Detect which cell encompasses the target text, then output its [x, y] center coordinate. 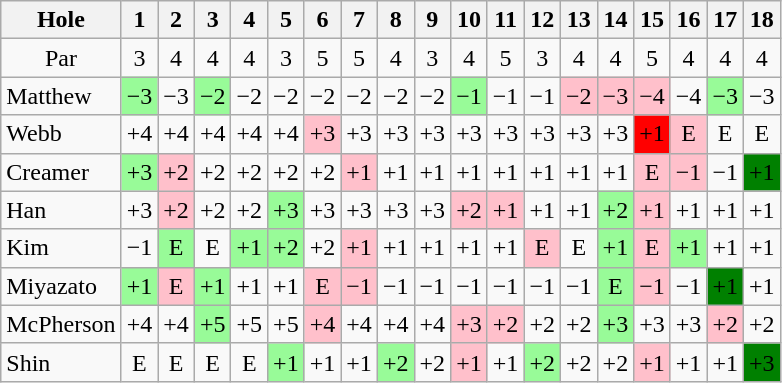
9 [432, 20]
Hole [61, 20]
Matthew [61, 96]
12 [542, 20]
8 [396, 20]
17 [726, 20]
7 [360, 20]
Webb [61, 134]
Par [61, 58]
6 [322, 20]
13 [578, 20]
Han [61, 210]
2 [176, 20]
Shin [61, 362]
1 [140, 20]
Creamer [61, 172]
10 [470, 20]
14 [616, 20]
15 [652, 20]
Kim [61, 248]
Miyazato [61, 286]
16 [688, 20]
11 [506, 20]
McPherson [61, 324]
18 [762, 20]
